Search for the cell housing the specified text and yield its (X, Y) center coordinate. 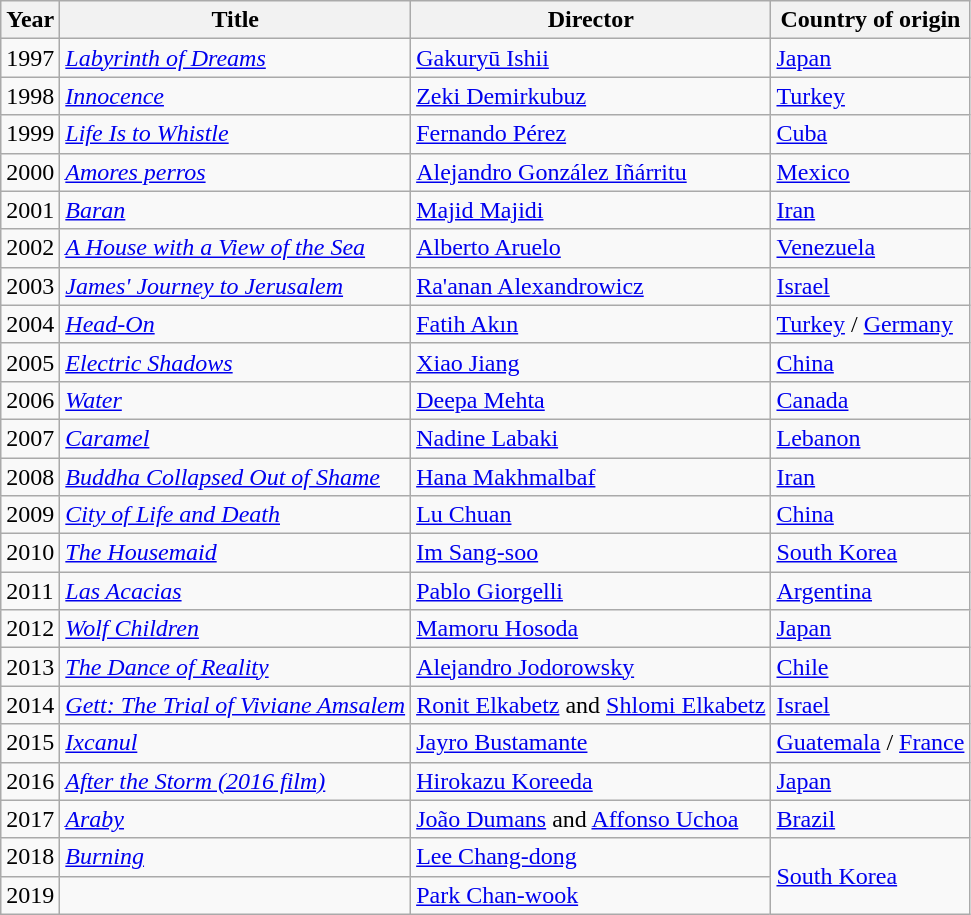
Majid Majidi (591, 210)
Chile (870, 667)
Water (236, 400)
Electric Shadows (236, 362)
1997 (30, 58)
Alberto Aruelo (591, 248)
Alejandro Jodorowsky (591, 667)
2014 (30, 705)
2000 (30, 172)
2013 (30, 667)
2016 (30, 781)
Hana Makhmalbaf (591, 477)
1998 (30, 96)
Lee Chang-dong (591, 857)
Cuba (870, 134)
2010 (30, 553)
The Housemaid (236, 553)
Caramel (236, 438)
Canada (870, 400)
Life Is to Whistle (236, 134)
City of Life and Death (236, 515)
2006 (30, 400)
2015 (30, 743)
Burning (236, 857)
Venezuela (870, 248)
Pablo Giorgelli (591, 591)
2019 (30, 895)
Year (30, 20)
Argentina (870, 591)
2011 (30, 591)
Buddha Collapsed Out of Shame (236, 477)
Mamoru Hosoda (591, 629)
2018 (30, 857)
Xiao Jiang (591, 362)
Turkey (870, 96)
Turkey / Germany (870, 324)
Fernando Pérez (591, 134)
Alejandro González Iñárritu (591, 172)
Guatemala / France (870, 743)
Deepa Mehta (591, 400)
Ra'anan Alexandrowicz (591, 286)
2005 (30, 362)
2017 (30, 819)
João Dumans and Affonso Uchoa (591, 819)
2009 (30, 515)
Las Acacias (236, 591)
Wolf Children (236, 629)
Park Chan-wook (591, 895)
Amores perros (236, 172)
A House with a View of the Sea (236, 248)
Lebanon (870, 438)
Gakuryū Ishii (591, 58)
Brazil (870, 819)
Baran (236, 210)
The Dance of Reality (236, 667)
2008 (30, 477)
Country of origin (870, 20)
Araby (236, 819)
2002 (30, 248)
After the Storm (2016 film) (236, 781)
Jayro Bustamante (591, 743)
Zeki Demirkubuz (591, 96)
Gett: The Trial of Viviane Amsalem (236, 705)
Hirokazu Koreeda (591, 781)
Nadine Labaki (591, 438)
Labyrinth of Dreams (236, 58)
2012 (30, 629)
James' Journey to Jerusalem (236, 286)
2003 (30, 286)
Director (591, 20)
Lu Chuan (591, 515)
2001 (30, 210)
Innocence (236, 96)
Title (236, 20)
Im Sang-soo (591, 553)
Fatih Akın (591, 324)
Ronit Elkabetz and Shlomi Elkabetz (591, 705)
Mexico (870, 172)
2004 (30, 324)
1999 (30, 134)
Head-On (236, 324)
Ixcanul (236, 743)
2007 (30, 438)
